Determine the [X, Y] coordinate at the center of the cell enclosing the given text.  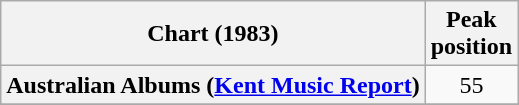
Australian Albums (Kent Music Report) [213, 85]
55 [471, 85]
Peakposition [471, 34]
Chart (1983) [213, 34]
